Return (x, y) of the center of cell containing provided text 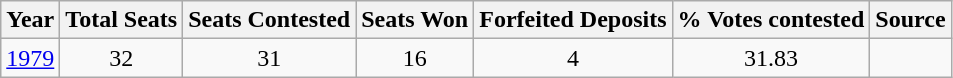
% Votes contested (771, 20)
32 (122, 58)
16 (415, 58)
31 (270, 58)
Source (910, 20)
Year (30, 20)
4 (573, 58)
Seats Won (415, 20)
31.83 (771, 58)
Seats Contested (270, 20)
Forfeited Deposits (573, 20)
Total Seats (122, 20)
1979 (30, 58)
